Return [x, y] of the center of cell containing provided text 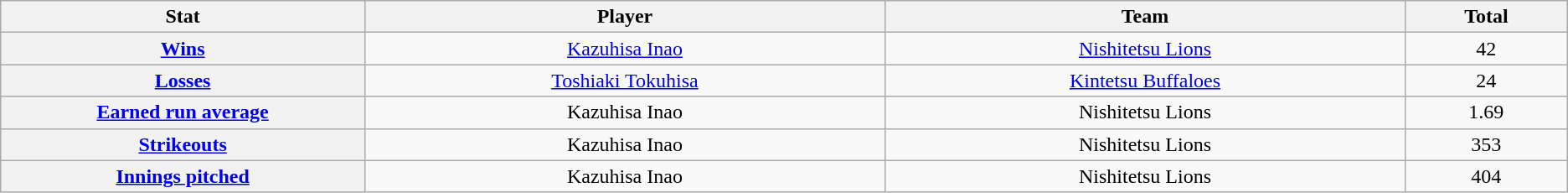
Innings pitched [183, 176]
Stat [183, 17]
Wins [183, 49]
Team [1144, 17]
Kintetsu Buffaloes [1144, 81]
Losses [183, 81]
353 [1486, 144]
Toshiaki Tokuhisa [625, 81]
42 [1486, 49]
Strikeouts [183, 144]
24 [1486, 81]
Total [1486, 17]
1.69 [1486, 112]
Player [625, 17]
Earned run average [183, 112]
404 [1486, 176]
